Identify which cell holds the provided text, then report its [x, y] central coordinate. 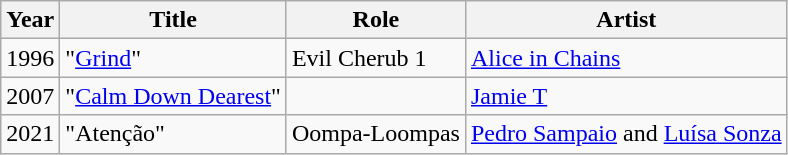
2021 [30, 134]
Year [30, 20]
2007 [30, 96]
Oompa-Loompas [376, 134]
Title [174, 20]
Jamie T [626, 96]
"Atenção" [174, 134]
"Grind" [174, 58]
Pedro Sampaio and Luísa Sonza [626, 134]
Alice in Chains [626, 58]
Evil Cherub 1 [376, 58]
Artist [626, 20]
1996 [30, 58]
"Calm Down Dearest" [174, 96]
Role [376, 20]
